Return the (X, Y) coordinate for the center point of the cell that contains the specified text.  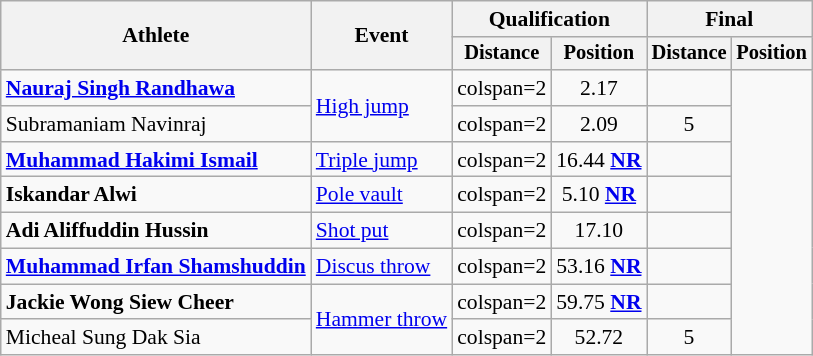
Adi Aliffuddin Hussin (156, 231)
Qualification (549, 19)
Iskandar Alwi (156, 195)
53.16 NR (598, 267)
Muhammad Hakimi Ismail (156, 160)
59.75 NR (598, 302)
Event (382, 36)
17.10 (598, 231)
52.72 (598, 338)
Micheal Sung Dak Sia (156, 338)
Discus throw (382, 267)
5.10 NR (598, 195)
Nauraj Singh Randhawa (156, 88)
Subramaniam Navinraj (156, 124)
16.44 NR (598, 160)
Muhammad Irfan Shamshuddin (156, 267)
High jump (382, 106)
Triple jump (382, 160)
Athlete (156, 36)
Final (730, 19)
Shot put (382, 231)
Jackie Wong Siew Cheer (156, 302)
Hammer throw (382, 320)
Pole vault (382, 195)
2.09 (598, 124)
2.17 (598, 88)
